Detect which cell encompasses the target text, then output its (X, Y) center coordinate. 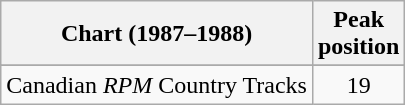
Canadian RPM Country Tracks (157, 85)
Peakposition (358, 34)
Chart (1987–1988) (157, 34)
19 (358, 85)
